Detect which cell encompasses the target text, then output its [x, y] center coordinate. 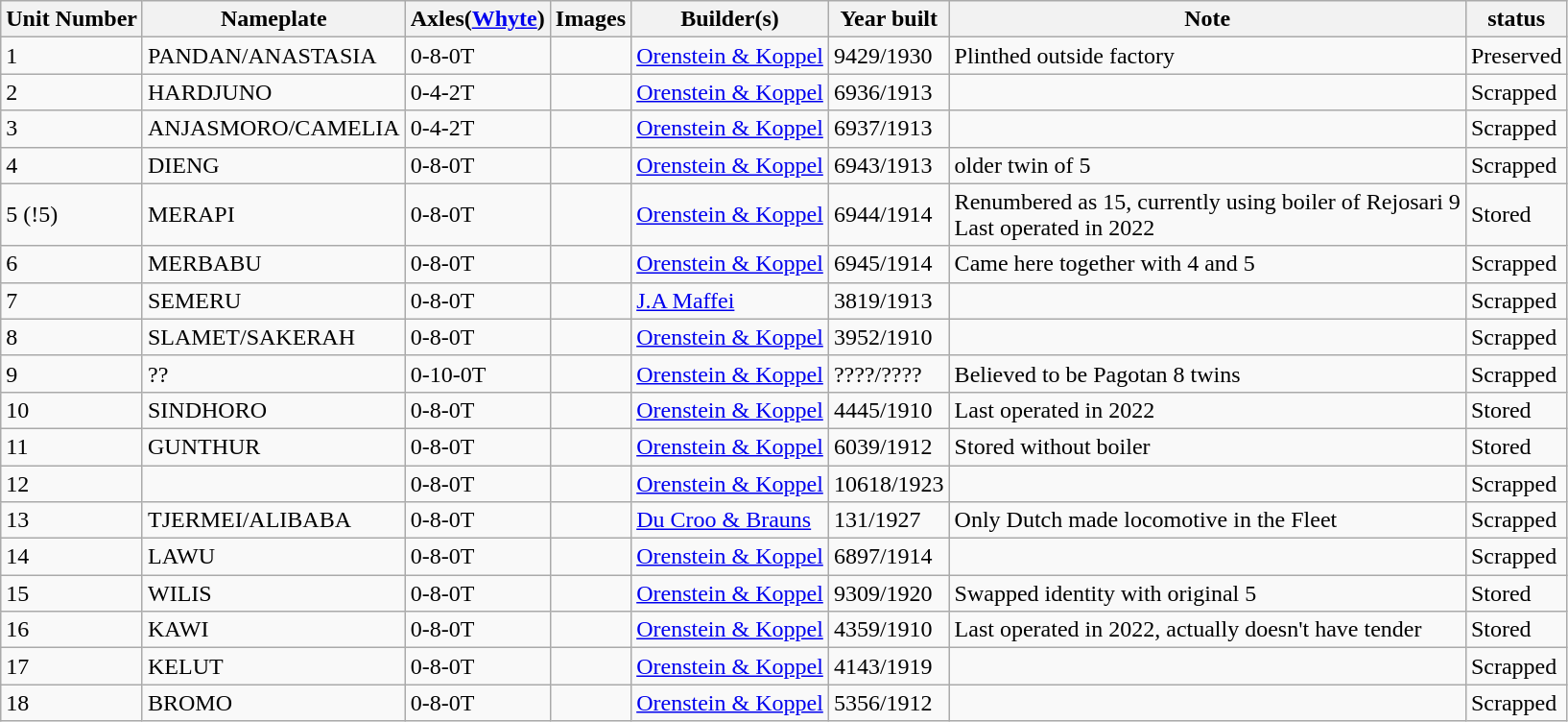
J.A Maffei [730, 301]
Only Dutch made locomotive in the Fleet [1207, 520]
6 [72, 264]
Du Croo & Brauns [730, 520]
9 [72, 373]
5 (!5) [72, 215]
Unit Number [72, 19]
DIENG [273, 165]
Axles(Whyte) [478, 19]
131/1927 [889, 520]
Last operated in 2022, actually doesn't have tender [1207, 630]
status [1516, 19]
Renumbered as 15, currently using boiler of Rejosari 9Last operated in 2022 [1207, 215]
KAWI [273, 630]
6937/1913 [889, 129]
Images [590, 19]
4445/1910 [889, 410]
TJERMEI/ALIBABA [273, 520]
Nameplate [273, 19]
Preserved [1516, 56]
4 [72, 165]
????/???? [889, 373]
0-10-0T [478, 373]
13 [72, 520]
18 [72, 703]
?? [273, 373]
5356/1912 [889, 703]
11 [72, 446]
3 [72, 129]
6039/1912 [889, 446]
WILIS [273, 593]
6944/1914 [889, 215]
Note [1207, 19]
Year built [889, 19]
SINDHORO [273, 410]
Came here together with 4 and 5 [1207, 264]
7 [72, 301]
15 [72, 593]
Builder(s) [730, 19]
8 [72, 337]
4143/1919 [889, 666]
6897/1914 [889, 557]
PANDAN/ANASTASIA [273, 56]
16 [72, 630]
10618/1923 [889, 483]
LAWU [273, 557]
3819/1913 [889, 301]
GUNTHUR [273, 446]
MERBABU [273, 264]
10 [72, 410]
3952/1910 [889, 337]
6943/1913 [889, 165]
Last operated in 2022 [1207, 410]
9429/1930 [889, 56]
ANJASMORO/CAMELIA [273, 129]
Believed to be Pagotan 8 twins [1207, 373]
12 [72, 483]
Plinthed outside factory [1207, 56]
BROMO [273, 703]
14 [72, 557]
9309/1920 [889, 593]
Swapped identity with original 5 [1207, 593]
6936/1913 [889, 92]
SEMERU [273, 301]
17 [72, 666]
6945/1914 [889, 264]
HARDJUNO [273, 92]
MERAPI [273, 215]
older twin of 5 [1207, 165]
Stored without boiler [1207, 446]
4359/1910 [889, 630]
SLAMET/SAKERAH [273, 337]
1 [72, 56]
2 [72, 92]
KELUT [273, 666]
